Provide the (X, Y) coordinate of the cell's center where the given text is located.  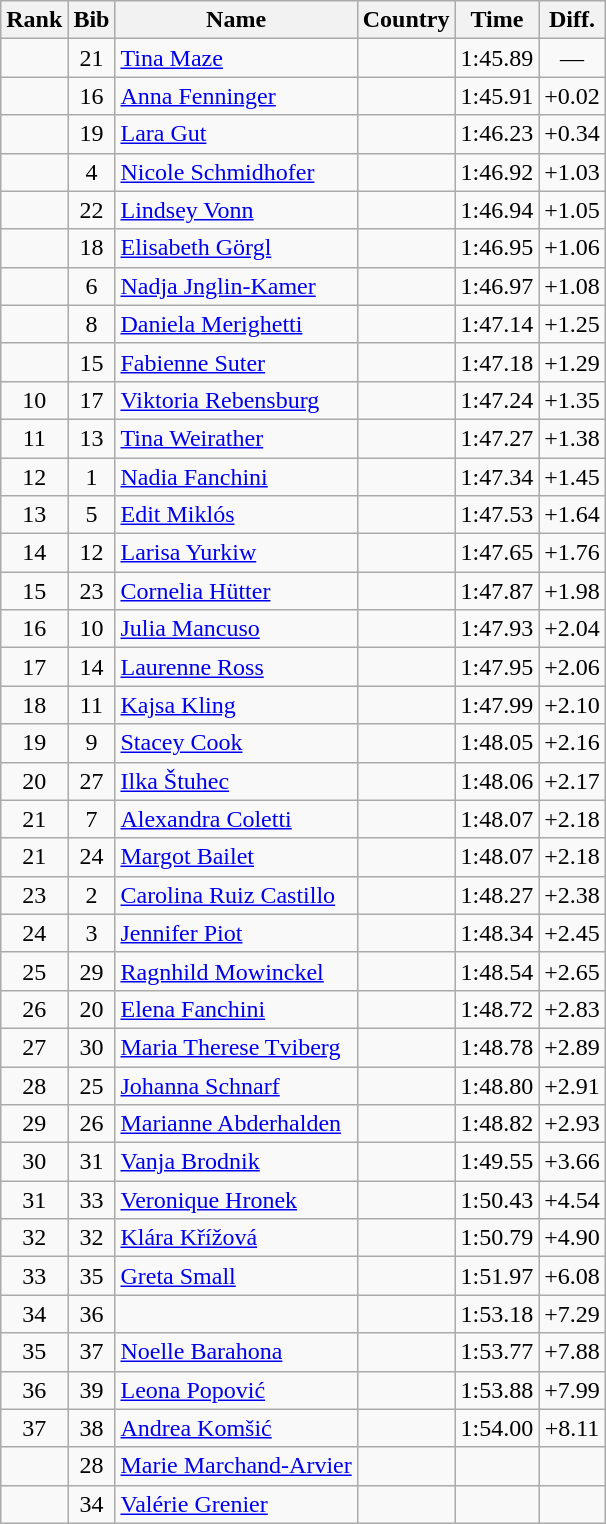
1:48.05 (497, 743)
+1.76 (572, 553)
+1.45 (572, 477)
+7.29 (572, 1314)
Edit Miklós (236, 515)
1:48.27 (497, 895)
Vanja Brodnik (236, 1162)
1:47.18 (497, 362)
Marie Marchand-Arvier (236, 1466)
39 (92, 1390)
4 (92, 172)
1:46.92 (497, 172)
Country (406, 20)
+2.06 (572, 667)
+0.34 (572, 134)
Rank (34, 20)
Nadja Jnglin-Kamer (236, 286)
+1.06 (572, 248)
Alexandra Coletti (236, 819)
1:50.43 (497, 1200)
Valérie Grenier (236, 1504)
Nadia Fanchini (236, 477)
1:46.95 (497, 248)
3 (92, 933)
+2.65 (572, 971)
+4.54 (572, 1200)
+2.10 (572, 705)
Klára Křížová (236, 1238)
+1.64 (572, 515)
1:53.77 (497, 1352)
Tina Weirather (236, 438)
+2.45 (572, 933)
Leona Popović (236, 1390)
Diff. (572, 20)
Elena Fanchini (236, 1009)
Margot Bailet (236, 857)
1:45.89 (497, 58)
Name (236, 20)
Anna Fenninger (236, 96)
1:46.97 (497, 286)
1:46.23 (497, 134)
1:47.34 (497, 477)
+2.91 (572, 1085)
+1.38 (572, 438)
Bib (92, 20)
1:48.72 (497, 1009)
+1.25 (572, 324)
Larisa Yurkiw (236, 553)
Fabienne Suter (236, 362)
+2.17 (572, 781)
+1.08 (572, 286)
1:48.82 (497, 1124)
1:46.94 (497, 210)
+7.88 (572, 1352)
1:47.14 (497, 324)
2 (92, 895)
9 (92, 743)
+3.66 (572, 1162)
1:45.91 (497, 96)
+0.02 (572, 96)
Elisabeth Görgl (236, 248)
+2.89 (572, 1047)
Ilka Štuhec (236, 781)
1:48.80 (497, 1085)
Veronique Hronek (236, 1200)
+6.08 (572, 1276)
1:47.24 (497, 400)
Stacey Cook (236, 743)
1:51.97 (497, 1276)
8 (92, 324)
1:47.95 (497, 667)
1:49.55 (497, 1162)
Greta Small (236, 1276)
1:47.99 (497, 705)
+1.98 (572, 591)
+8.11 (572, 1428)
— (572, 58)
Lara Gut (236, 134)
7 (92, 819)
+1.05 (572, 210)
1:47.53 (497, 515)
1 (92, 477)
+2.38 (572, 895)
Noelle Barahona (236, 1352)
1:47.27 (497, 438)
+2.16 (572, 743)
1:47.65 (497, 553)
22 (92, 210)
1:48.06 (497, 781)
Jennifer Piot (236, 933)
Nicole Schmidhofer (236, 172)
1:47.87 (497, 591)
+1.35 (572, 400)
+2.93 (572, 1124)
Marianne Abderhalden (236, 1124)
38 (92, 1428)
Andrea Komšić (236, 1428)
Johanna Schnarf (236, 1085)
Time (497, 20)
Cornelia Hütter (236, 591)
1:54.00 (497, 1428)
Tina Maze (236, 58)
1:48.78 (497, 1047)
5 (92, 515)
Julia Mancuso (236, 629)
1:48.34 (497, 933)
Ragnhild Mowinckel (236, 971)
6 (92, 286)
1:53.88 (497, 1390)
+1.03 (572, 172)
+2.83 (572, 1009)
Kajsa Kling (236, 705)
Lindsey Vonn (236, 210)
1:48.54 (497, 971)
1:50.79 (497, 1238)
Carolina Ruiz Castillo (236, 895)
1:47.93 (497, 629)
+1.29 (572, 362)
1:53.18 (497, 1314)
Daniela Merighetti (236, 324)
+4.90 (572, 1238)
Laurenne Ross (236, 667)
+2.04 (572, 629)
+7.99 (572, 1390)
Viktoria Rebensburg (236, 400)
Maria Therese Tviberg (236, 1047)
